Extract the [X, Y] coordinate from the center of the cell holding the provided text.  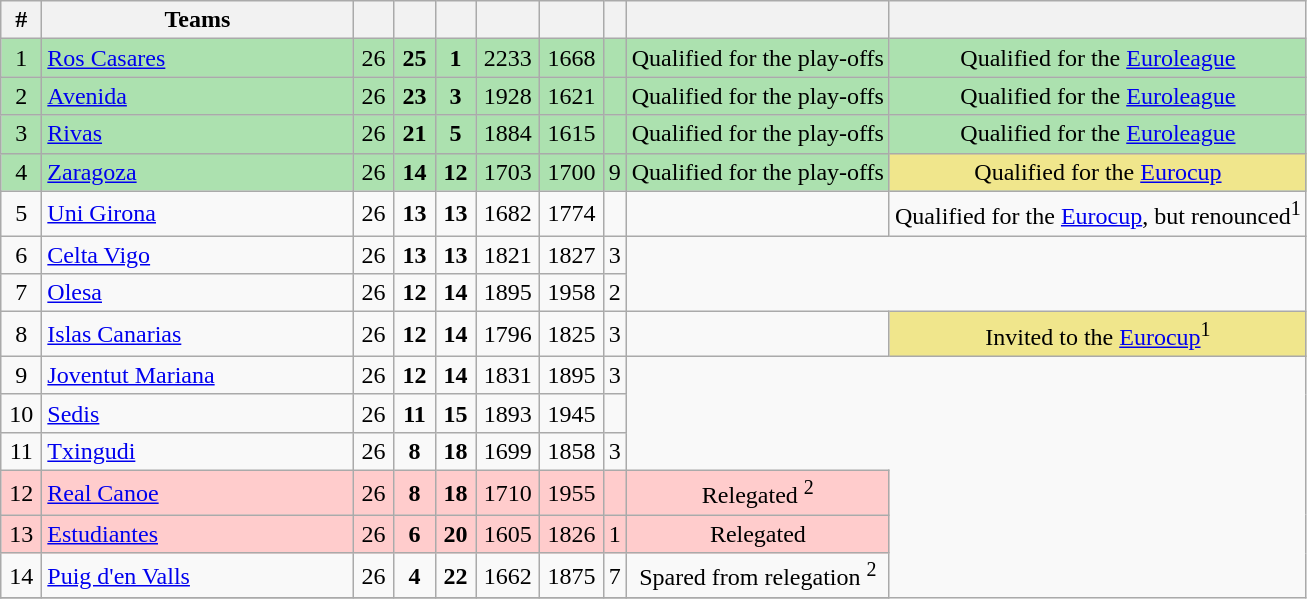
1621 [572, 96]
Celta Vigo [198, 255]
Rivas [198, 134]
1774 [572, 214]
1884 [508, 134]
1875 [572, 576]
1710 [508, 492]
Islas Canarias [198, 334]
1893 [508, 413]
21 [414, 134]
1703 [508, 172]
2233 [508, 58]
Txingudi [198, 451]
1605 [508, 534]
Avenida [198, 96]
Puig d'en Valls [198, 576]
Real Canoe [198, 492]
25 [414, 58]
1928 [508, 96]
Spared from relegation 2 [758, 576]
1700 [572, 172]
Zaragoza [198, 172]
Qualified for the Eurocup, but renounced1 [1098, 214]
23 [414, 96]
1821 [508, 255]
1958 [572, 293]
1796 [508, 334]
1945 [572, 413]
Qualified for the Eurocup [1098, 172]
1682 [508, 214]
22 [456, 576]
# [22, 20]
1827 [572, 255]
1858 [572, 451]
15 [456, 413]
1699 [508, 451]
Olesa [198, 293]
Joventut Mariana [198, 375]
Invited to the Eurocup1 [1098, 334]
Estudiantes [198, 534]
Relegated 2 [758, 492]
20 [456, 534]
Teams [198, 20]
Relegated [758, 534]
1662 [508, 576]
Uni Girona [198, 214]
1825 [572, 334]
1955 [572, 492]
1826 [572, 534]
1831 [508, 375]
1615 [572, 134]
Sedis [198, 413]
1668 [572, 58]
10 [22, 413]
Ros Casares [198, 58]
